Return the (x, y) coordinate for the center point of the cell that contains the specified text.  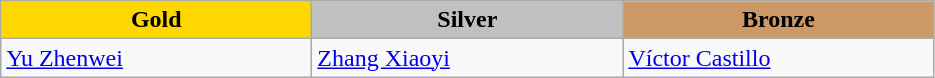
Zhang Xiaoyi (468, 58)
Silver (468, 20)
Víctor Castillo (778, 58)
Gold (156, 20)
Yu Zhenwei (156, 58)
Bronze (778, 20)
